From the cell containing the given text, extract its center point as [X, Y] coordinate. 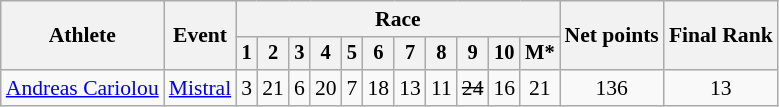
9 [473, 54]
2 [273, 54]
Mistral [200, 88]
Race [398, 19]
5 [352, 54]
M* [540, 54]
Athlete [82, 36]
Net points [612, 36]
11 [442, 88]
1 [246, 54]
16 [505, 88]
24 [473, 88]
Final Rank [721, 36]
8 [442, 54]
Andreas Cariolou [82, 88]
20 [326, 88]
18 [378, 88]
136 [612, 88]
10 [505, 54]
Event [200, 36]
4 [326, 54]
